Find where the given text appears and provide that cell's center as [X, Y] coordinate. 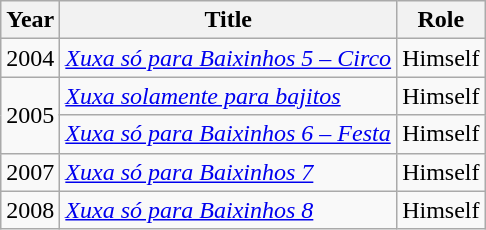
Role [441, 20]
Xuxa só para Baixinhos 6 – Festa [228, 134]
Xuxa só para Baixinhos 8 [228, 210]
Xuxa só para Baixinhos 7 [228, 172]
Xuxa só para Baixinhos 5 – Circo [228, 58]
Title [228, 20]
2008 [30, 210]
Year [30, 20]
Xuxa solamente para bajitos [228, 96]
2005 [30, 115]
2004 [30, 58]
2007 [30, 172]
